Pinpoint the cell where the given text exists, returning its (X, Y) midpoint coordinate. 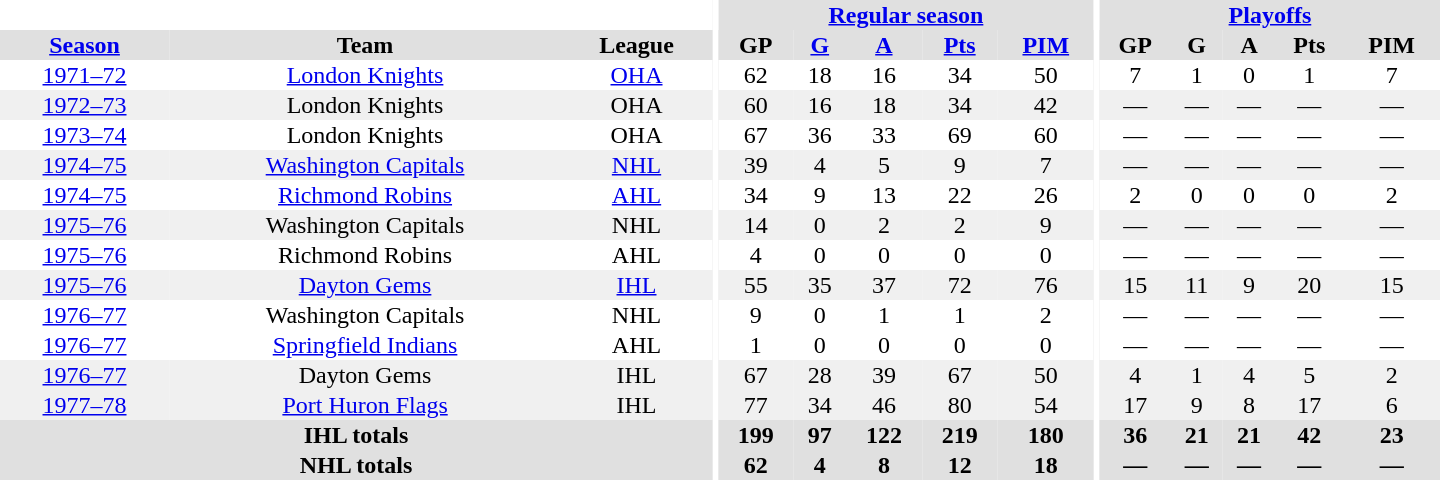
23 (1392, 435)
13 (884, 195)
35 (820, 285)
NHL totals (356, 465)
22 (960, 195)
12 (960, 465)
League (636, 45)
28 (820, 375)
80 (960, 405)
180 (1046, 435)
IHL totals (356, 435)
Springfield Indians (365, 345)
122 (884, 435)
219 (960, 435)
37 (884, 285)
1971–72 (84, 75)
72 (960, 285)
11 (1196, 285)
20 (1309, 285)
77 (756, 405)
Regular season (906, 15)
199 (756, 435)
Playoffs (1270, 15)
1973–74 (84, 135)
Season (84, 45)
55 (756, 285)
69 (960, 135)
1972–73 (84, 105)
1977–78 (84, 405)
14 (756, 225)
6 (1392, 405)
Team (365, 45)
54 (1046, 405)
97 (820, 435)
Port Huron Flags (365, 405)
76 (1046, 285)
26 (1046, 195)
33 (884, 135)
46 (884, 405)
